Identify which cell holds the provided text, then report its [X, Y] central coordinate. 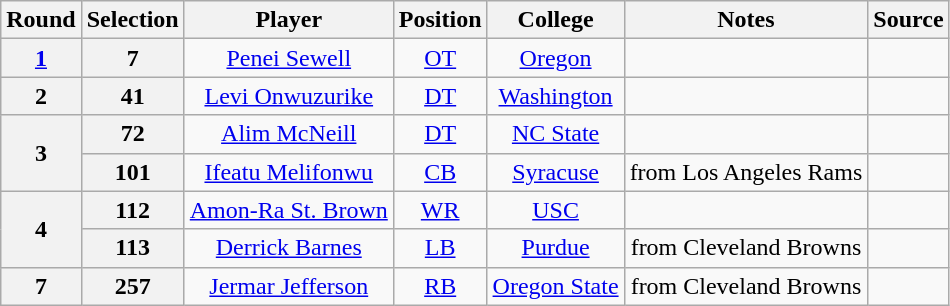
Penei Sewell [288, 58]
College [556, 20]
Oregon State [556, 286]
Jermar Jefferson [288, 286]
72 [132, 134]
Purdue [556, 248]
USC [556, 210]
LB [440, 248]
NC State [556, 134]
CB [440, 172]
Alim McNeill [288, 134]
101 [132, 172]
1 [41, 58]
Oregon [556, 58]
RB [440, 286]
Derrick Barnes [288, 248]
Round [41, 20]
Washington [556, 96]
113 [132, 248]
WR [440, 210]
Syracuse [556, 172]
Player [288, 20]
Levi Onwuzurike [288, 96]
4 [41, 229]
OT [440, 58]
Position [440, 20]
Amon-Ra St. Brown [288, 210]
Ifeatu Melifonwu [288, 172]
41 [132, 96]
Selection [132, 20]
257 [132, 286]
112 [132, 210]
from Los Angeles Rams [746, 172]
2 [41, 96]
Source [908, 20]
Notes [746, 20]
3 [41, 153]
